Return [X, Y] of the center of cell containing provided text 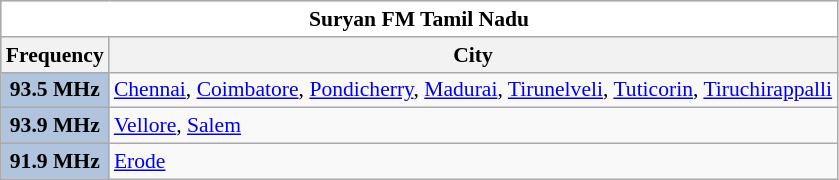
Suryan FM Tamil Nadu [419, 19]
93.9 MHz [55, 126]
Erode [473, 162]
Vellore, Salem [473, 126]
91.9 MHz [55, 162]
Frequency [55, 55]
93.5 MHz [55, 90]
City [473, 55]
Chennai, Coimbatore, Pondicherry, Madurai, Tirunelveli, Tuticorin, Tiruchirappalli [473, 90]
